Output the [x, y] coordinate of the center of the cell containing the given text.  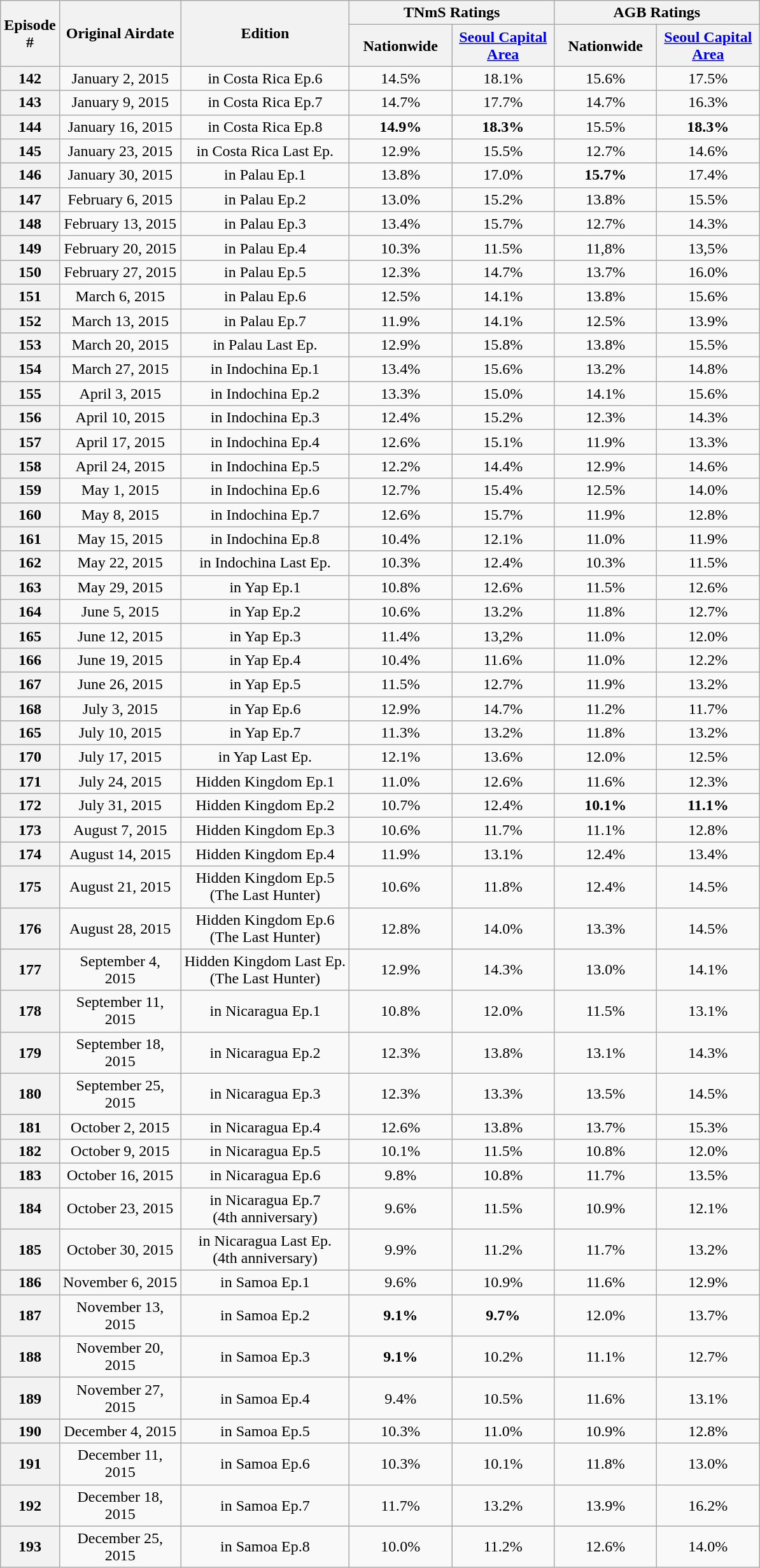
in Yap Ep.5 [265, 684]
in Yap Ep.3 [265, 636]
146 [30, 175]
186 [30, 1283]
15.8% [503, 345]
179 [30, 1052]
February 13, 2015 [120, 224]
January 2, 2015 [120, 78]
November 20, 2015 [120, 1357]
190 [30, 1431]
in Samoa Ep.6 [265, 1464]
March 6, 2015 [120, 296]
December 18, 2015 [120, 1506]
October 16, 2015 [120, 1175]
9.9% [401, 1250]
164 [30, 611]
11.3% [401, 733]
August 7, 2015 [120, 830]
172 [30, 806]
13,5% [708, 248]
in Palau Ep.3 [265, 224]
161 [30, 539]
180 [30, 1094]
December 11, 2015 [120, 1464]
in Yap Ep.2 [265, 611]
158 [30, 466]
162 [30, 563]
175 [30, 887]
13.6% [503, 757]
14.8% [708, 369]
168 [30, 709]
October 30, 2015 [120, 1250]
April 3, 2015 [120, 394]
151 [30, 296]
152 [30, 320]
182 [30, 1151]
16.2% [708, 1506]
9.4% [401, 1399]
in Palau Last Ep. [265, 345]
in Samoa Ep.4 [265, 1399]
in Indochina Last Ep. [265, 563]
163 [30, 587]
177 [30, 969]
193 [30, 1546]
in Palau Ep.7 [265, 320]
June 26, 2015 [120, 684]
in Yap Ep.7 [265, 733]
10.7% [401, 806]
17.0% [503, 175]
160 [30, 515]
May 29, 2015 [120, 587]
15.4% [503, 490]
145 [30, 151]
in Samoa Ep.5 [265, 1431]
in Yap Ep.6 [265, 709]
11.4% [401, 636]
166 [30, 660]
9.8% [401, 1175]
17.4% [708, 175]
March 27, 2015 [120, 369]
November 13, 2015 [120, 1316]
in Yap Last Ep. [265, 757]
March 20, 2015 [120, 345]
17.5% [708, 78]
July 24, 2015 [120, 781]
11,8% [606, 248]
September 4, 2015 [120, 969]
18.1% [503, 78]
August 21, 2015 [120, 887]
13,2% [503, 636]
171 [30, 781]
149 [30, 248]
187 [30, 1316]
189 [30, 1399]
in Samoa Ep.2 [265, 1316]
173 [30, 830]
September 25, 2015 [120, 1094]
155 [30, 394]
August 14, 2015 [120, 854]
in Yap Ep.4 [265, 660]
January 16, 2015 [120, 127]
August 28, 2015 [120, 929]
192 [30, 1506]
153 [30, 345]
July 10, 2015 [120, 733]
15.1% [503, 442]
February 6, 2015 [120, 199]
in Samoa Ep.3 [265, 1357]
in Palau Ep.5 [265, 272]
in Palau Ep.4 [265, 248]
in Samoa Ep.7 [265, 1506]
February 20, 2015 [120, 248]
181 [30, 1127]
159 [30, 490]
in Nicaragua Ep.6 [265, 1175]
148 [30, 224]
Hidden Kingdom Ep.2 [265, 806]
16.0% [708, 272]
Hidden Kingdom Ep.4 [265, 854]
January 9, 2015 [120, 103]
176 [30, 929]
156 [30, 418]
in Nicaragua Last Ep.(4th anniversary) [265, 1250]
Episode # [30, 33]
in Nicaragua Ep.5 [265, 1151]
October 23, 2015 [120, 1208]
in Costa Rica Ep.7 [265, 103]
Original Airdate [120, 33]
September 18, 2015 [120, 1052]
191 [30, 1464]
in Indochina Ep.8 [265, 539]
in Indochina Ep.5 [265, 466]
15.0% [503, 394]
November 27, 2015 [120, 1399]
Hidden Kingdom Last Ep.(The Last Hunter) [265, 969]
in Indochina Ep.7 [265, 515]
July 3, 2015 [120, 709]
178 [30, 1011]
16.3% [708, 103]
147 [30, 199]
in Nicaragua Ep.7(4th anniversary) [265, 1208]
in Nicaragua Ep.2 [265, 1052]
in Samoa Ep.1 [265, 1283]
157 [30, 442]
in Costa Rica Last Ep. [265, 151]
Edition [265, 33]
Hidden Kingdom Ep.3 [265, 830]
July 17, 2015 [120, 757]
February 27, 2015 [120, 272]
10.5% [503, 1399]
154 [30, 369]
May 8, 2015 [120, 515]
October 2, 2015 [120, 1127]
in Samoa Ep.8 [265, 1546]
10.2% [503, 1357]
in Yap Ep.1 [265, 587]
May 22, 2015 [120, 563]
in Indochina Ep.2 [265, 394]
April 10, 2015 [120, 418]
May 15, 2015 [120, 539]
150 [30, 272]
in Costa Rica Ep.6 [265, 78]
in Nicaragua Ep.3 [265, 1094]
AGB Ratings [657, 13]
14.4% [503, 466]
December 25, 2015 [120, 1546]
9.7% [503, 1316]
185 [30, 1250]
in Nicaragua Ep.1 [265, 1011]
170 [30, 757]
June 19, 2015 [120, 660]
in Indochina Ep.3 [265, 418]
188 [30, 1357]
January 23, 2015 [120, 151]
in Palau Ep.2 [265, 199]
17.7% [503, 103]
167 [30, 684]
14.9% [401, 127]
143 [30, 103]
April 17, 2015 [120, 442]
10.0% [401, 1546]
December 4, 2015 [120, 1431]
183 [30, 1175]
in Indochina Ep.4 [265, 442]
15.3% [708, 1127]
in Costa Rica Ep.8 [265, 127]
TNmS Ratings [452, 13]
in Indochina Ep.6 [265, 490]
in Nicaragua Ep.4 [265, 1127]
Hidden Kingdom Ep.1 [265, 781]
April 24, 2015 [120, 466]
144 [30, 127]
June 12, 2015 [120, 636]
184 [30, 1208]
174 [30, 854]
in Palau Ep.6 [265, 296]
July 31, 2015 [120, 806]
November 6, 2015 [120, 1283]
142 [30, 78]
in Palau Ep.1 [265, 175]
January 30, 2015 [120, 175]
May 1, 2015 [120, 490]
June 5, 2015 [120, 611]
Hidden Kingdom Ep.6(The Last Hunter) [265, 929]
March 13, 2015 [120, 320]
October 9, 2015 [120, 1151]
September 11, 2015 [120, 1011]
in Indochina Ep.1 [265, 369]
Hidden Kingdom Ep.5(The Last Hunter) [265, 887]
